Extract the (X, Y) coordinate from the center of the cell holding the provided text.  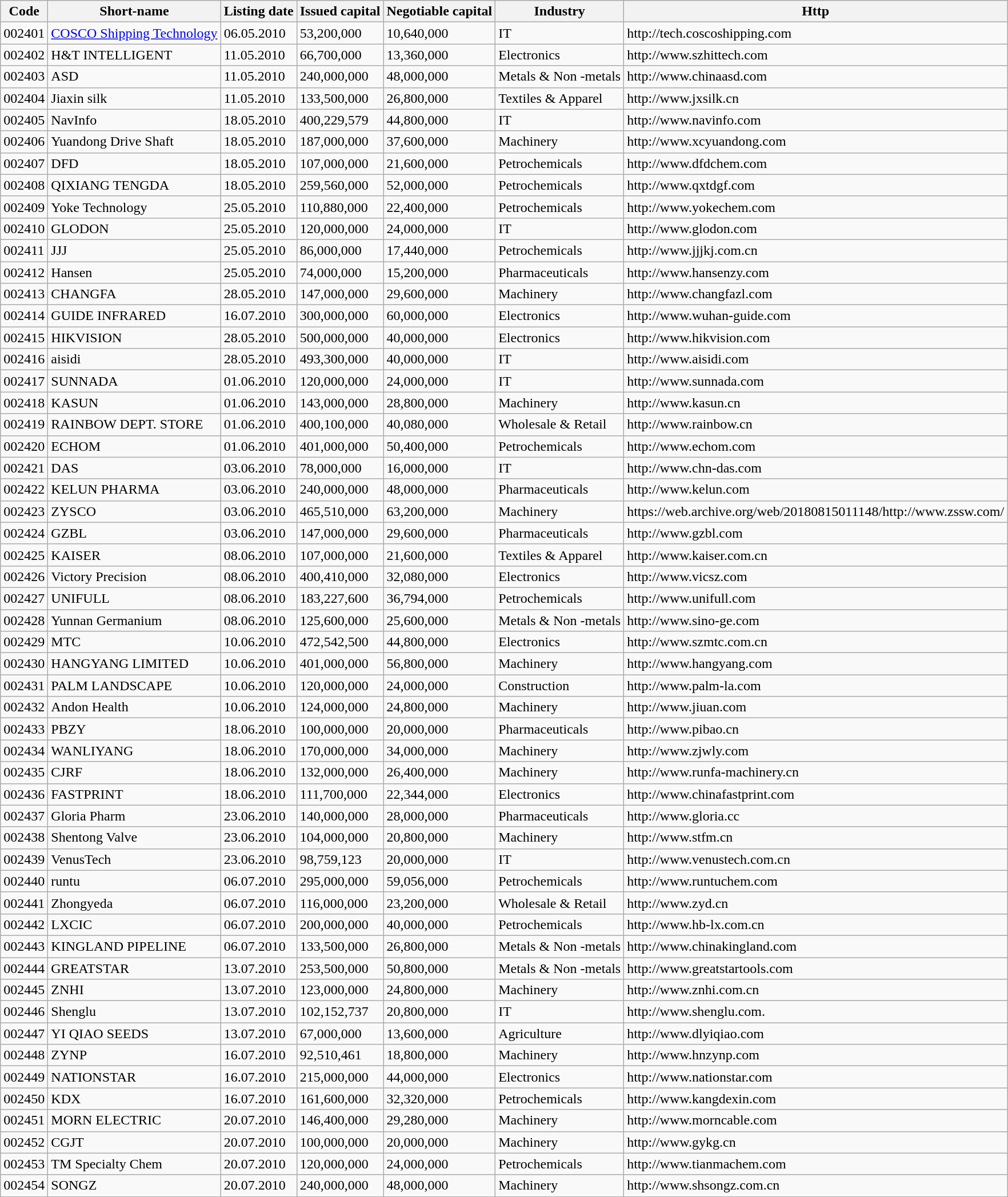
http://www.hansenzy.com (816, 273)
400,100,000 (340, 425)
22,400,000 (439, 207)
PALM LANDSCAPE (134, 686)
SONGZ (134, 1186)
Andon Health (134, 707)
002416 (24, 359)
ZYSCO (134, 511)
http://www.yokechem.com (816, 207)
ZNHI (134, 990)
http://www.nationstar.com (816, 1077)
PBZY (134, 729)
HANGYANG LIMITED (134, 664)
http://www.kaiser.com.cn (816, 555)
23,200,000 (439, 903)
Zhongyeda (134, 903)
GZBL (134, 533)
http://www.rainbow.cn (816, 425)
002426 (24, 577)
56,800,000 (439, 664)
KDX (134, 1099)
MTC (134, 642)
25,600,000 (439, 620)
Negotiable capital (439, 11)
40,080,000 (439, 425)
002429 (24, 642)
GREATSTAR (134, 968)
002423 (24, 511)
http://www.morncable.com (816, 1120)
GUIDE INFRARED (134, 316)
http://www.chinakingland.com (816, 946)
123,000,000 (340, 990)
26,400,000 (439, 772)
Gloria Pharm (134, 816)
002449 (24, 1077)
SUNNADA (134, 381)
67,000,000 (340, 1034)
002430 (24, 664)
http://www.znhi.com.cn (816, 990)
http://www.wuhan-guide.com (816, 316)
Shenglu (134, 1012)
http://www.xcyuandong.com (816, 142)
78,000,000 (340, 468)
COSCO Shipping Technology (134, 33)
http://www.tianmachem.com (816, 1164)
002435 (24, 772)
002454 (24, 1186)
17,440,000 (439, 250)
GLODON (134, 229)
runtu (134, 881)
http://www.dfdchem.com (816, 163)
Jiaxin silk (134, 98)
183,227,600 (340, 598)
002411 (24, 250)
28,000,000 (439, 816)
002442 (24, 924)
200,000,000 (340, 924)
RAINBOW DEPT. STORE (134, 425)
125,600,000 (340, 620)
http://www.hb-lx.com.cn (816, 924)
Yoke Technology (134, 207)
http://www.vicsz.com (816, 577)
86,000,000 (340, 250)
140,000,000 (340, 816)
002440 (24, 881)
253,500,000 (340, 968)
36,794,000 (439, 598)
465,510,000 (340, 511)
http://www.navinfo.com (816, 120)
002421 (24, 468)
002428 (24, 620)
002406 (24, 142)
472,542,500 (340, 642)
http://www.runfa-machinery.cn (816, 772)
002419 (24, 425)
aisidi (134, 359)
28,800,000 (439, 403)
http://www.kangdexin.com (816, 1099)
22,344,000 (439, 794)
VenusTech (134, 859)
44,000,000 (439, 1077)
32,080,000 (439, 577)
QIXIANG TENGDA (134, 185)
16,000,000 (439, 468)
59,056,000 (439, 881)
52,000,000 (439, 185)
53,200,000 (340, 33)
KINGLAND PIPELINE (134, 946)
002407 (24, 163)
400,229,579 (340, 120)
WANLIYANG (134, 751)
002425 (24, 555)
http://www.shenglu.com. (816, 1012)
102,152,737 (340, 1012)
132,000,000 (340, 772)
002437 (24, 816)
60,000,000 (439, 316)
Shentong Valve (134, 838)
002444 (24, 968)
http://www.chinaasd.com (816, 77)
002439 (24, 859)
143,000,000 (340, 403)
295,000,000 (340, 881)
http://www.zyd.cn (816, 903)
92,510,461 (340, 1055)
13,360,000 (439, 55)
002432 (24, 707)
CJRF (134, 772)
HIKVISION (134, 338)
http://www.sunnada.com (816, 381)
http://tech.coscoshipping.com (816, 33)
002438 (24, 838)
002452 (24, 1142)
MORN ELECTRIC (134, 1120)
002413 (24, 294)
002410 (24, 229)
http://www.gykg.cn (816, 1142)
002443 (24, 946)
http://www.chinafastprint.com (816, 794)
Short-name (134, 11)
187,000,000 (340, 142)
002441 (24, 903)
https://web.archive.org/web/20180815011148/http://www.zssw.com/ (816, 511)
http://www.szhittech.com (816, 55)
493,300,000 (340, 359)
http://www.kasun.cn (816, 403)
104,000,000 (340, 838)
002408 (24, 185)
Issued capital (340, 11)
Hansen (134, 273)
NATIONSTAR (134, 1077)
http://www.runtuchem.com (816, 881)
32,320,000 (439, 1099)
http://www.hangyang.com (816, 664)
http://www.glodon.com (816, 229)
http://www.jxsilk.cn (816, 98)
74,000,000 (340, 273)
http://www.shsongz.com.cn (816, 1186)
66,700,000 (340, 55)
DAS (134, 468)
http://www.zjwly.com (816, 751)
110,880,000 (340, 207)
Construction (560, 686)
259,560,000 (340, 185)
CHANGFA (134, 294)
63,200,000 (439, 511)
http://www.kelun.com (816, 490)
H&T INTELLIGENT (134, 55)
002445 (24, 990)
http://www.chn-das.com (816, 468)
18,800,000 (439, 1055)
15,200,000 (439, 273)
002451 (24, 1120)
002431 (24, 686)
37,600,000 (439, 142)
Agriculture (560, 1034)
124,000,000 (340, 707)
http://www.jjjkj.com.cn (816, 250)
TM Specialty Chem (134, 1164)
500,000,000 (340, 338)
ECHOM (134, 446)
http://www.greatstartools.com (816, 968)
161,600,000 (340, 1099)
Industry (560, 11)
Listing date (258, 11)
DFD (134, 163)
002448 (24, 1055)
002446 (24, 1012)
002433 (24, 729)
http://www.hnzynp.com (816, 1055)
50,400,000 (439, 446)
300,000,000 (340, 316)
002404 (24, 98)
002402 (24, 55)
http://www.aisidi.com (816, 359)
50,800,000 (439, 968)
170,000,000 (340, 751)
http://www.palm-la.com (816, 686)
ASD (134, 77)
http://www.szmtc.com.cn (816, 642)
002427 (24, 598)
111,700,000 (340, 794)
JJJ (134, 250)
FASTPRINT (134, 794)
http://www.dlyiqiao.com (816, 1034)
UNIFULL (134, 598)
400,410,000 (340, 577)
002434 (24, 751)
ZYNP (134, 1055)
002424 (24, 533)
http://www.stfm.cn (816, 838)
002403 (24, 77)
002414 (24, 316)
002401 (24, 33)
002450 (24, 1099)
http://www.jiuan.com (816, 707)
002418 (24, 403)
Code (24, 11)
34,000,000 (439, 751)
146,400,000 (340, 1120)
http://www.qxtdgf.com (816, 185)
YI QIAO SEEDS (134, 1034)
13,600,000 (439, 1034)
002417 (24, 381)
KASUN (134, 403)
http://www.hikvision.com (816, 338)
http://www.gzbl.com (816, 533)
KELUN PHARMA (134, 490)
002453 (24, 1164)
002436 (24, 794)
002420 (24, 446)
Victory Precision (134, 577)
LXCIC (134, 924)
002405 (24, 120)
002447 (24, 1034)
06.05.2010 (258, 33)
http://www.unifull.com (816, 598)
10,640,000 (439, 33)
002412 (24, 273)
98,759,123 (340, 859)
NavInfo (134, 120)
http://www.gloria.cc (816, 816)
http://www.echom.com (816, 446)
http://www.changfazl.com (816, 294)
CGJT (134, 1142)
Yunnan Germanium (134, 620)
002415 (24, 338)
116,000,000 (340, 903)
http://www.sino-ge.com (816, 620)
002422 (24, 490)
http://www.pibao.cn (816, 729)
002409 (24, 207)
KAISER (134, 555)
215,000,000 (340, 1077)
Http (816, 11)
Yuandong Drive Shaft (134, 142)
http://www.venustech.com.cn (816, 859)
29,280,000 (439, 1120)
